Return [x, y] of the center of cell containing provided text 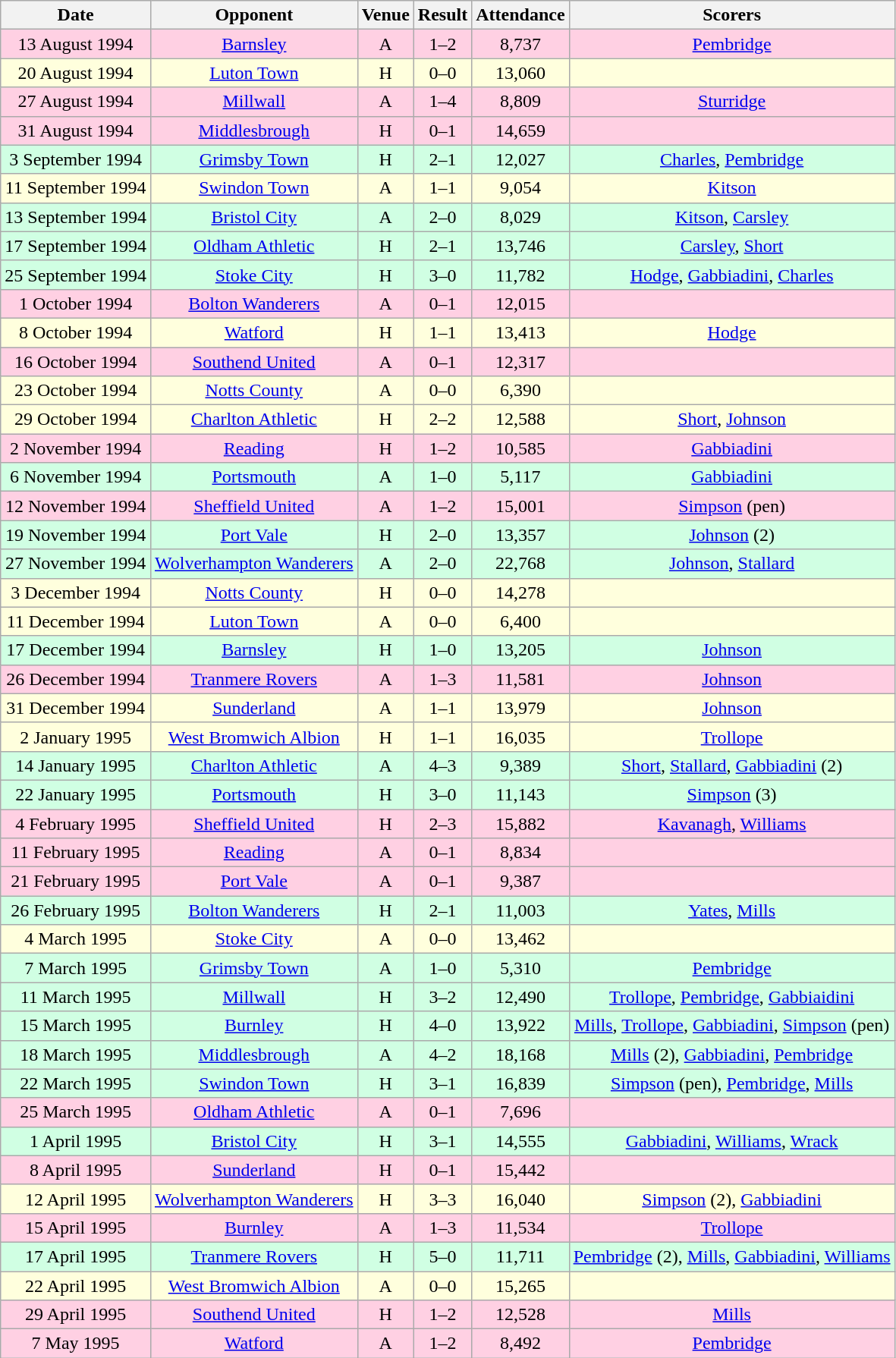
Kitson [731, 188]
12,317 [520, 362]
5–0 [442, 1256]
Johnson, Stallard [731, 564]
27 November 1994 [76, 564]
8,492 [520, 1344]
12 November 1994 [76, 506]
11,143 [520, 794]
2–3 [442, 823]
22 April 1995 [76, 1286]
2 November 1994 [76, 448]
Simpson (2), Gabbiadini [731, 1199]
14,278 [520, 593]
12,528 [520, 1315]
Simpson (3) [731, 794]
13,205 [520, 650]
31 December 1994 [76, 708]
3 September 1994 [76, 159]
5,117 [520, 477]
Result [442, 15]
8 April 1995 [76, 1170]
22 March 1995 [76, 1083]
17 September 1994 [76, 246]
6,400 [520, 621]
Yates, Mills [731, 910]
6 November 1994 [76, 477]
14,555 [520, 1141]
Kavanagh, Williams [731, 823]
13,746 [520, 246]
4–0 [442, 1026]
7 May 1995 [76, 1344]
9,389 [520, 765]
18,168 [520, 1055]
13,357 [520, 535]
11,003 [520, 910]
20 August 1994 [76, 73]
2 January 1995 [76, 737]
13,060 [520, 73]
13 August 1994 [76, 44]
8,737 [520, 44]
27 August 1994 [76, 102]
16,839 [520, 1083]
10,585 [520, 448]
15,882 [520, 823]
Short, Johnson [731, 420]
Johnson (2) [731, 535]
13 September 1994 [76, 217]
16,040 [520, 1199]
14 January 1995 [76, 765]
Kitson, Carsley [731, 217]
4 March 1995 [76, 939]
15,442 [520, 1170]
9,054 [520, 188]
11 September 1994 [76, 188]
16 October 1994 [76, 362]
16,035 [520, 737]
Attendance [520, 15]
12,588 [520, 420]
Scorers [731, 15]
1 October 1994 [76, 303]
8 October 1994 [76, 332]
11,534 [520, 1228]
8,834 [520, 853]
15,001 [520, 506]
1–4 [442, 102]
26 December 1994 [76, 679]
Hodge, Gabbiadini, Charles [731, 275]
15 April 1995 [76, 1228]
15 March 1995 [76, 1026]
13,979 [520, 708]
26 February 1995 [76, 910]
Mills [731, 1315]
2–2 [442, 420]
31 August 1994 [76, 130]
Pembridge (2), Mills, Gabbiadini, Williams [731, 1256]
3–2 [442, 997]
11 December 1994 [76, 621]
12,490 [520, 997]
22 January 1995 [76, 794]
11 February 1995 [76, 853]
14,659 [520, 130]
15,265 [520, 1286]
Date [76, 15]
5,310 [520, 968]
25 March 1995 [76, 1112]
11,711 [520, 1256]
21 February 1995 [76, 882]
13,922 [520, 1026]
4–3 [442, 765]
Simpson (pen) [731, 506]
17 April 1995 [76, 1256]
17 December 1994 [76, 650]
Venue [385, 15]
7 March 1995 [76, 968]
13,413 [520, 332]
11,782 [520, 275]
29 April 1995 [76, 1315]
Mills (2), Gabbiadini, Pembridge [731, 1055]
12 April 1995 [76, 1199]
8,809 [520, 102]
11,581 [520, 679]
18 March 1995 [76, 1055]
23 October 1994 [76, 391]
Trollope, Pembridge, Gabbiaidini [731, 997]
Short, Stallard, Gabbiadini (2) [731, 765]
11 March 1995 [76, 997]
Simpson (pen), Pembridge, Mills [731, 1083]
Carsley, Short [731, 246]
9,387 [520, 882]
Gabbiadini, Williams, Wrack [731, 1141]
6,390 [520, 391]
Sturridge [731, 102]
19 November 1994 [76, 535]
22,768 [520, 564]
29 October 1994 [76, 420]
8,029 [520, 217]
Charles, Pembridge [731, 159]
4 February 1995 [76, 823]
4–2 [442, 1055]
1 April 1995 [76, 1141]
3 December 1994 [76, 593]
13,462 [520, 939]
3–3 [442, 1199]
25 September 1994 [76, 275]
Mills, Trollope, Gabbiadini, Simpson (pen) [731, 1026]
12,015 [520, 303]
Opponent [253, 15]
7,696 [520, 1112]
Hodge [731, 332]
12,027 [520, 159]
